Provide the [X, Y] coordinate of the cell's center where the given text is located.  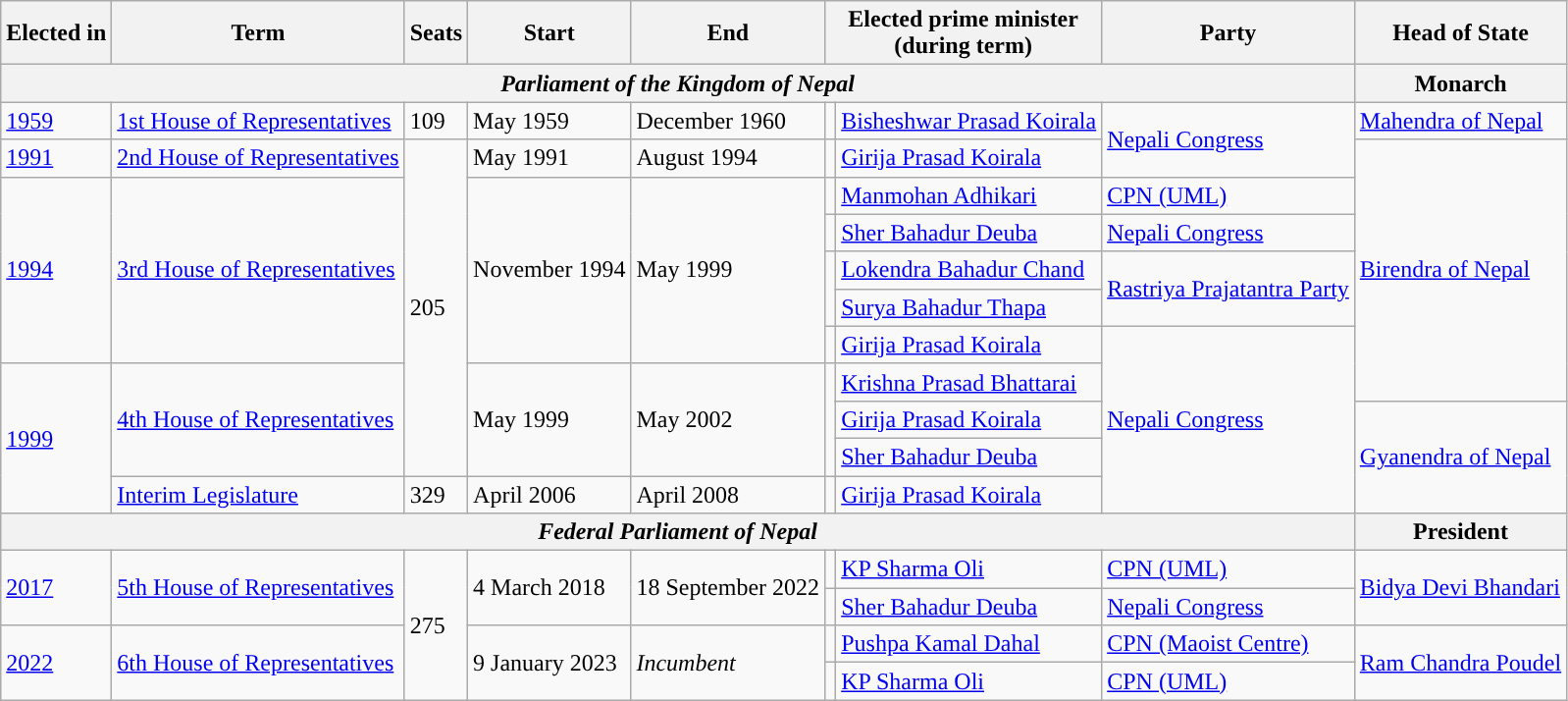
Pushpa Kamal Dahal [969, 644]
275 [436, 625]
Head of State [1460, 33]
Monarch [1460, 83]
Bidya Devi Bhandari [1460, 588]
2nd House of Representatives [258, 158]
Interim Legislature [258, 494]
Parliament of the Kingdom of Nepal [678, 83]
5th House of Representatives [258, 588]
109 [436, 121]
May 2002 [728, 419]
May 1959 [549, 121]
Seats [436, 33]
9 January 2023 [549, 663]
Rastriya Prajatantra Party [1228, 289]
President [1460, 532]
Ram Chandra Poudel [1460, 663]
1999 [57, 438]
November 1994 [549, 270]
Krishna Prasad Bhattarai [969, 382]
CPN (Maoist Centre) [1228, 644]
Manmohan Adhikari [969, 195]
Birendra of Nepal [1460, 270]
2022 [57, 663]
End [728, 33]
205 [436, 308]
1991 [57, 158]
Elected in [57, 33]
May 1991 [549, 158]
Start [549, 33]
Term [258, 33]
1994 [57, 270]
April 2008 [728, 494]
Federal Parliament of Nepal [678, 532]
Incumbent [728, 663]
4 March 2018 [549, 588]
Surya Bahadur Thapa [969, 307]
6th House of Representatives [258, 663]
April 2006 [549, 494]
1959 [57, 121]
3rd House of Representatives [258, 270]
18 September 2022 [728, 588]
August 1994 [728, 158]
1st House of Representatives [258, 121]
Gyanendra of Nepal [1460, 457]
Party [1228, 33]
2017 [57, 588]
4th House of Representatives [258, 419]
Lokendra Bahadur Chand [969, 270]
Mahendra of Nepal [1460, 121]
Bisheshwar Prasad Koirala [969, 121]
329 [436, 494]
December 1960 [728, 121]
Elected prime minister(during term) [964, 33]
